Identify which cell holds the provided text, then report its [X, Y] central coordinate. 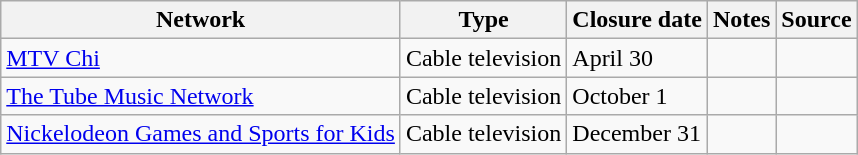
December 31 [638, 134]
October 1 [638, 96]
April 30 [638, 58]
Type [483, 20]
Closure date [638, 20]
The Tube Music Network [201, 96]
Source [816, 20]
Network [201, 20]
MTV Chi [201, 58]
Notes [741, 20]
Nickelodeon Games and Sports for Kids [201, 134]
